From the cell containing the given text, extract its center point as (X, Y) coordinate. 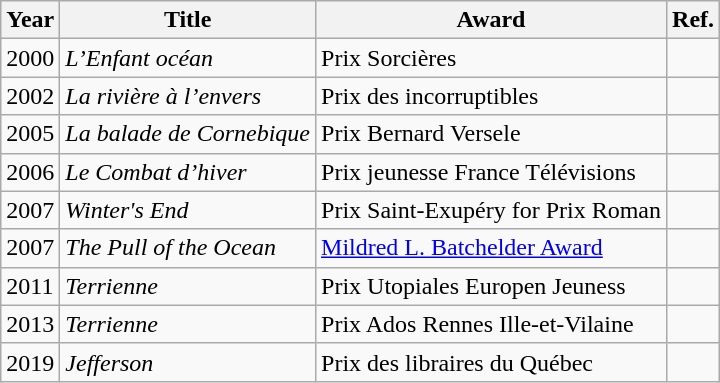
Prix Saint-Exupéry for Prix Roman (492, 210)
2006 (30, 172)
Prix Ados Rennes Ille-et-Vilaine (492, 324)
2002 (30, 96)
2005 (30, 134)
Prix Utopiales Europen Jeuness (492, 286)
Award (492, 20)
2000 (30, 58)
Winter's End (188, 210)
2019 (30, 362)
Prix jeunesse France Télévisions (492, 172)
L’Enfant océan (188, 58)
The Pull of the Ocean (188, 248)
2011 (30, 286)
Prix des incorruptibles (492, 96)
2013 (30, 324)
Ref. (694, 20)
Prix Sorcières (492, 58)
Mildred L. Batchelder Award (492, 248)
Prix des libraires du Québec (492, 362)
La rivière à l’envers (188, 96)
La balade de Cornebique (188, 134)
Jefferson (188, 362)
Prix Bernard Versele (492, 134)
Title (188, 20)
Year (30, 20)
Le Combat d’hiver (188, 172)
